Provide the (x, y) coordinate of the cell's center where the given text is located.  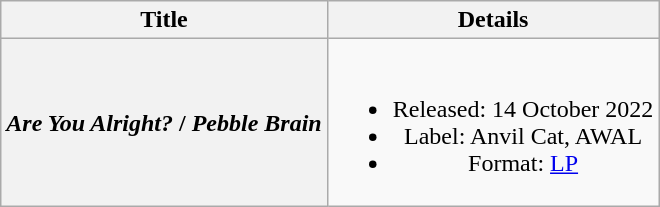
Details (493, 20)
Title (164, 20)
Released: 14 October 2022Label: Anvil Cat, AWALFormat: LP (493, 122)
Are You Alright? / Pebble Brain (164, 122)
